Identify which cell holds the provided text, then report its [X, Y] central coordinate. 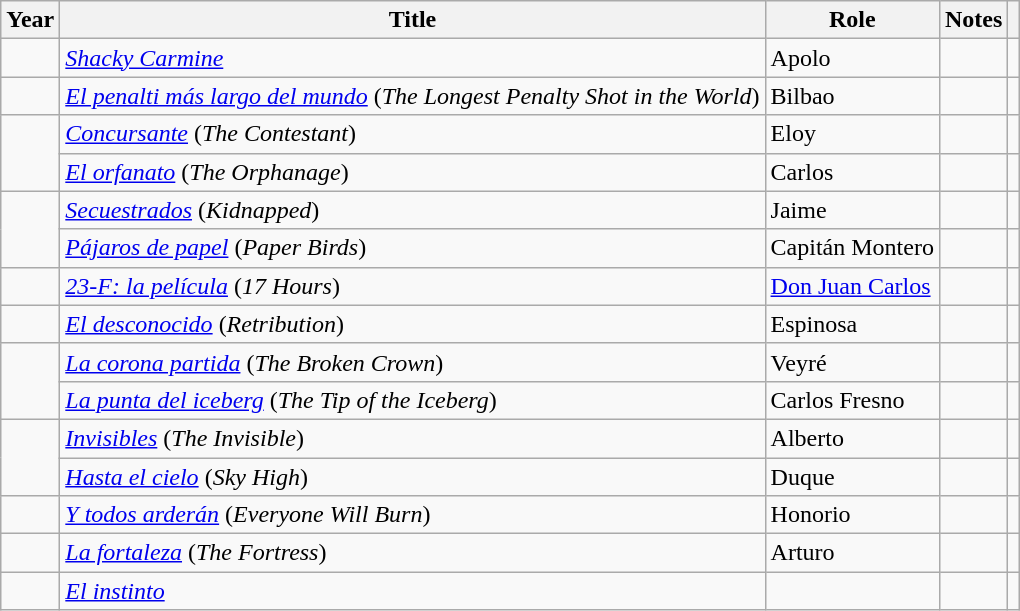
Carlos [852, 172]
Jaime [852, 210]
Espinosa [852, 324]
Title [412, 20]
Role [852, 20]
La punta del iceberg (The Tip of the Iceberg) [412, 400]
Eloy [852, 134]
23-F: la película (17 Hours) [412, 286]
Bilbao [852, 96]
Secuestrados (Kidnapped) [412, 210]
Invisibles (The Invisible) [412, 438]
Year [30, 20]
Notes [973, 20]
El desconocido (Retribution) [412, 324]
El instinto [412, 591]
Carlos Fresno [852, 400]
El penalti más largo del mundo (The Longest Penalty Shot in the World) [412, 96]
El orfanato (The Orphanage) [412, 172]
Capitán Montero [852, 248]
Concursante (The Contestant) [412, 134]
La fortaleza (The Fortress) [412, 553]
Y todos arderán (Everyone Will Burn) [412, 515]
Veyré [852, 362]
Don Juan Carlos [852, 286]
Apolo [852, 58]
Pájaros de papel (Paper Birds) [412, 248]
Duque [852, 477]
Honorio [852, 515]
Shacky Carmine [412, 58]
Arturo [852, 553]
Alberto [852, 438]
La corona partida (The Broken Crown) [412, 362]
Hasta el cielo (Sky High) [412, 477]
